Search for the cell housing the specified text and yield its [X, Y] center coordinate. 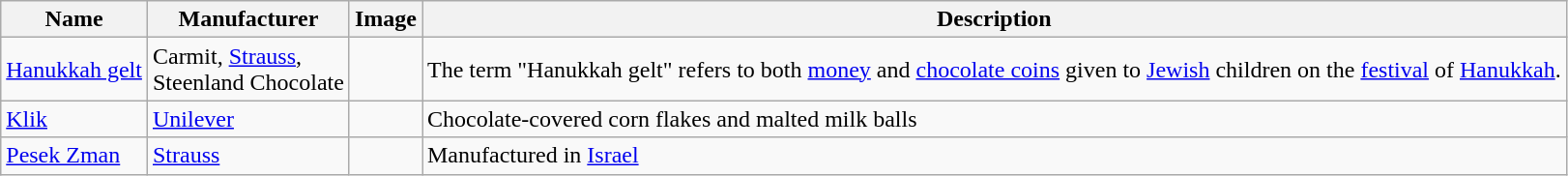
Strauss [247, 156]
Hanukkah gelt [74, 70]
Description [994, 19]
Manufacturer [247, 19]
The term "Hanukkah gelt" refers to both money and chocolate coins given to Jewish children on the festival of Hanukkah. [994, 70]
Image [385, 19]
Klik [74, 119]
Pesek Zman [74, 156]
Chocolate-covered corn flakes and malted milk balls [994, 119]
Manufactured in Israel [994, 156]
Unilever [247, 119]
Name [74, 19]
Carmit, Strauss,Steenland Chocolate [247, 70]
